For the text-containing cell, return its midpoint in [x, y] coordinate format. 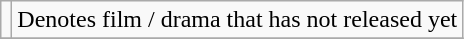
Denotes film / drama that has not released yet [238, 20]
